Scan for the cell matching the given text and deliver its [x, y] coordinate at center. 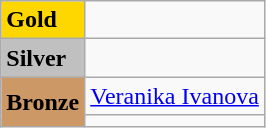
Veranika Ivanova [175, 96]
Gold [43, 20]
Silver [43, 58]
Bronze [43, 102]
